Return (X, Y) of the center of cell containing provided text 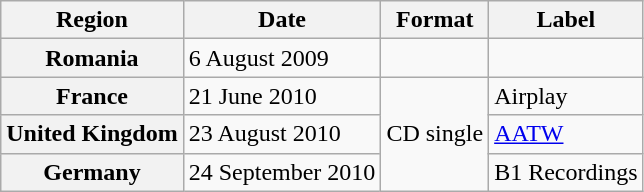
Airplay (566, 96)
B1 Recordings (566, 172)
6 August 2009 (282, 58)
24 September 2010 (282, 172)
Romania (92, 58)
21 June 2010 (282, 96)
23 August 2010 (282, 134)
United Kingdom (92, 134)
Germany (92, 172)
CD single (435, 134)
Date (282, 20)
Region (92, 20)
AATW (566, 134)
France (92, 96)
Format (435, 20)
Label (566, 20)
